Determine the (x, y) coordinate at the center of the cell enclosing the given text.  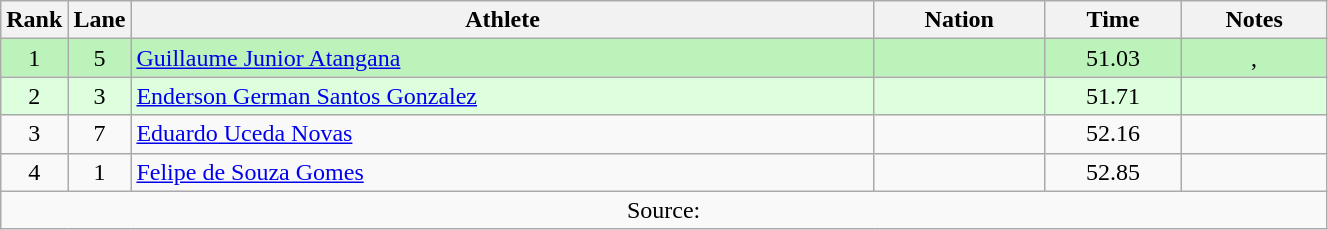
7 (100, 134)
Rank (34, 20)
Notes (1254, 20)
Felipe de Souza Gomes (502, 172)
Source: (664, 210)
Enderson German Santos Gonzalez (502, 96)
, (1254, 58)
2 (34, 96)
Time (1113, 20)
52.16 (1113, 134)
51.03 (1113, 58)
Lane (100, 20)
Nation (959, 20)
Eduardo Uceda Novas (502, 134)
52.85 (1113, 172)
Guillaume Junior Atangana (502, 58)
Athlete (502, 20)
51.71 (1113, 96)
5 (100, 58)
4 (34, 172)
